Scan for the cell matching the given text and deliver its (x, y) coordinate at center. 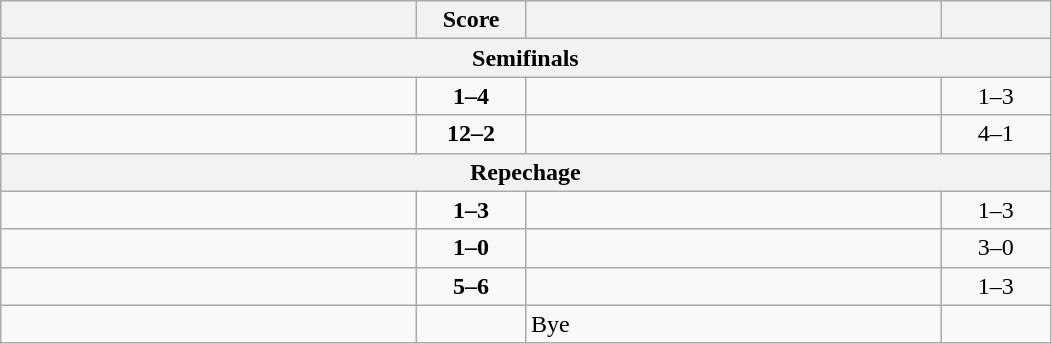
Bye (733, 324)
5–6 (472, 286)
3–0 (996, 248)
1–4 (472, 96)
1–0 (472, 248)
4–1 (996, 134)
Score (472, 20)
Semifinals (526, 58)
12–2 (472, 134)
Repechage (526, 172)
